Capture the cell that displays the provided text and extract its [X, Y] central coordinate. 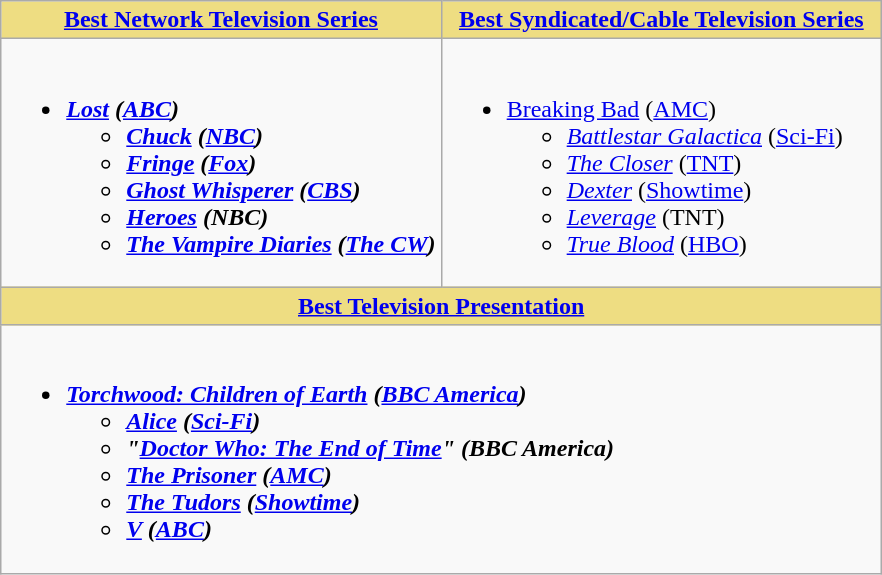
Torchwood: Children of Earth (BBC America)Alice (Sci-Fi)"Doctor Who: The End of Time" (BBC America)The Prisoner (AMC)The Tudors (Showtime)V (ABC) [442, 449]
Lost (ABC)Chuck (NBC)Fringe (Fox)Ghost Whisperer (CBS)Heroes (NBC)The Vampire Diaries (The CW) [221, 163]
Best Television Presentation [442, 306]
Best Syndicated/Cable Television Series [661, 20]
Breaking Bad (AMC)Battlestar Galactica (Sci-Fi)The Closer (TNT)Dexter (Showtime)Leverage (TNT)True Blood (HBO) [661, 163]
Best Network Television Series [221, 20]
